Identify which cell holds the provided text, then report its [X, Y] central coordinate. 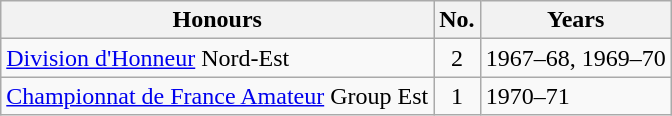
2 [457, 58]
1970–71 [576, 96]
1 [457, 96]
Honours [218, 20]
Division d'Honneur Nord-Est [218, 58]
1967–68, 1969–70 [576, 58]
Years [576, 20]
Championnat de France Amateur Group Est [218, 96]
No. [457, 20]
